Locate the cell with the specified text and output its (X, Y) center coordinate. 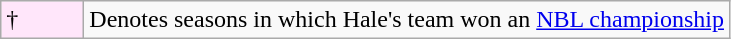
Denotes seasons in which Hale's team won an NBL championship (407, 20)
† (42, 20)
